For the text-containing cell, return its midpoint in (X, Y) coordinate format. 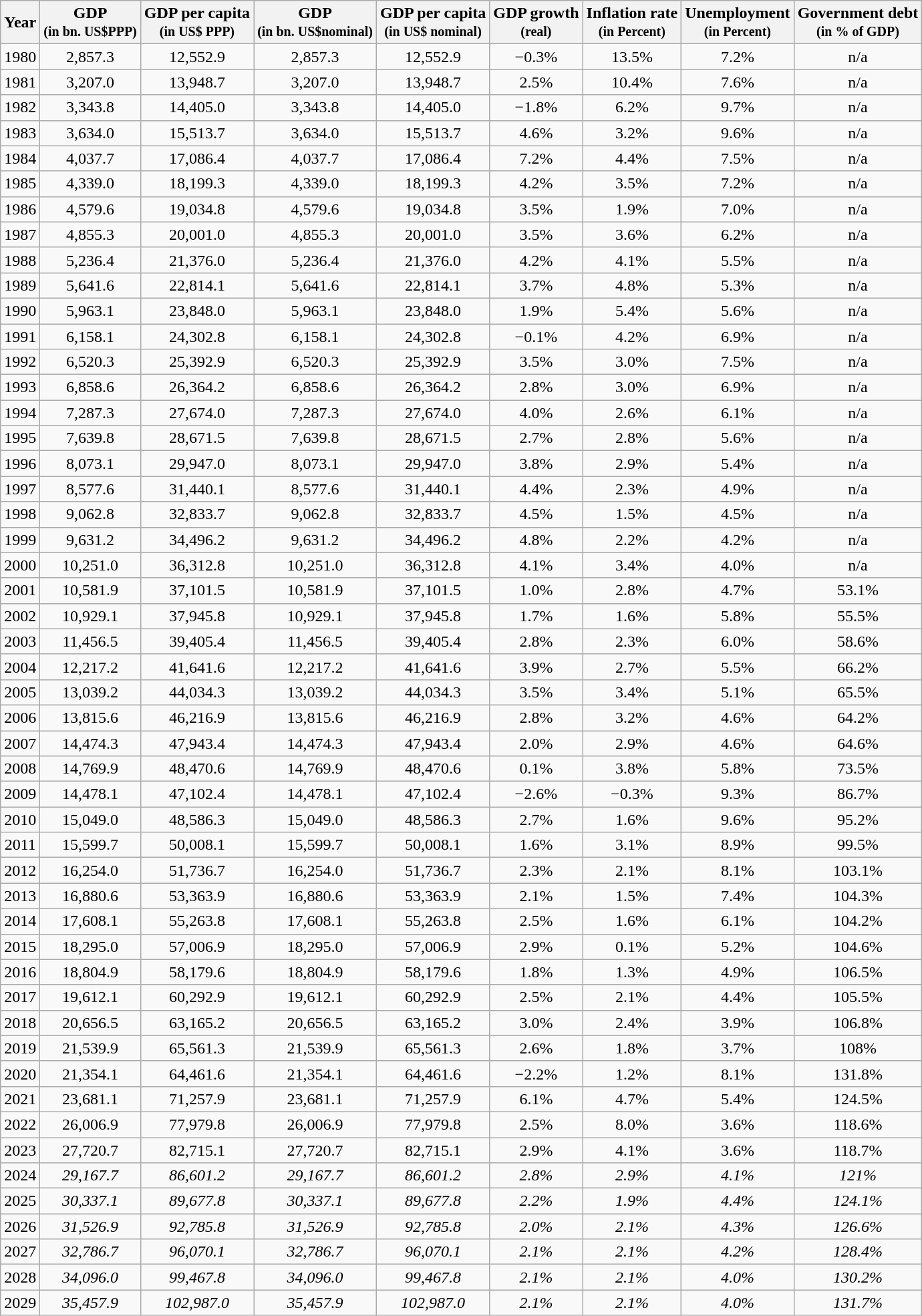
2022 (20, 1124)
GDP per capita(in US$ nominal) (433, 23)
1998 (20, 514)
2017 (20, 997)
2027 (20, 1252)
128.4% (858, 1252)
2004 (20, 667)
2002 (20, 616)
2001 (20, 591)
121% (858, 1176)
2016 (20, 972)
1996 (20, 464)
GDP growth(real) (536, 23)
5.3% (738, 285)
118.7% (858, 1150)
2.4% (632, 1023)
99.5% (858, 845)
Inflation rate(in Percent) (632, 23)
2012 (20, 870)
1985 (20, 184)
1991 (20, 336)
1.7% (536, 616)
58.6% (858, 641)
1988 (20, 260)
GDP(in bn. US$PPP) (90, 23)
64.6% (858, 744)
108% (858, 1048)
−2.6% (536, 794)
2026 (20, 1226)
2013 (20, 896)
64.2% (858, 717)
2019 (20, 1048)
1987 (20, 234)
118.6% (858, 1124)
8.9% (738, 845)
1.2% (632, 1074)
55.5% (858, 616)
7.4% (738, 896)
Government debt(in % of GDP) (858, 23)
2000 (20, 565)
2018 (20, 1023)
2029 (20, 1303)
2020 (20, 1074)
9.3% (738, 794)
1986 (20, 209)
GDP(in bn. US$nominal) (315, 23)
131.8% (858, 1074)
1989 (20, 285)
2010 (20, 820)
6.0% (738, 641)
1995 (20, 438)
4.3% (738, 1226)
2007 (20, 744)
1980 (20, 57)
−0.1% (536, 336)
7.0% (738, 209)
2021 (20, 1099)
1999 (20, 540)
73.5% (858, 769)
3.1% (632, 845)
1990 (20, 311)
95.2% (858, 820)
5.1% (738, 692)
1983 (20, 133)
9.7% (738, 108)
2024 (20, 1176)
10.4% (632, 82)
2023 (20, 1150)
106.5% (858, 972)
2008 (20, 769)
130.2% (858, 1277)
2005 (20, 692)
124.1% (858, 1201)
13.5% (632, 57)
Unemployment(in Percent) (738, 23)
103.1% (858, 870)
1.3% (632, 972)
2014 (20, 921)
7.6% (738, 82)
1992 (20, 362)
105.5% (858, 997)
131.7% (858, 1303)
126.6% (858, 1226)
66.2% (858, 667)
1984 (20, 158)
65.5% (858, 692)
−1.8% (536, 108)
2003 (20, 641)
2015 (20, 947)
2028 (20, 1277)
1.0% (536, 591)
GDP per capita(in US$ PPP) (196, 23)
2006 (20, 717)
53.1% (858, 591)
104.3% (858, 896)
1993 (20, 387)
5.2% (738, 947)
2025 (20, 1201)
124.5% (858, 1099)
104.6% (858, 947)
106.8% (858, 1023)
2009 (20, 794)
8.0% (632, 1124)
1982 (20, 108)
1994 (20, 413)
86.7% (858, 794)
1997 (20, 489)
Year (20, 23)
104.2% (858, 921)
−2.2% (536, 1074)
1981 (20, 82)
2011 (20, 845)
